Return the (x, y) coordinate for the center point of the cell that contains the specified text.  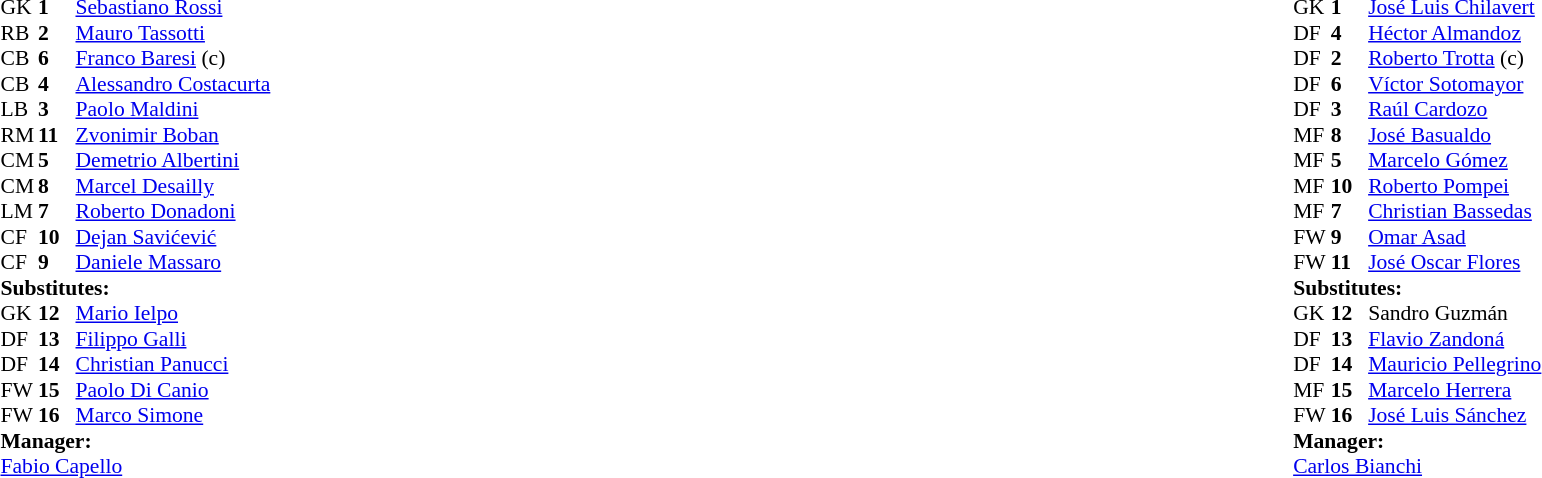
Paolo Maldini (174, 109)
Mauricio Pellegrino (1454, 365)
Dejan Savićević (174, 237)
Víctor Sotomayor (1454, 84)
Héctor Almandoz (1454, 33)
Marcelo Gómez (1454, 161)
Alessandro Costacurta (174, 84)
José Luis Sánchez (1454, 415)
Marcel Desailly (174, 186)
Mauro Tassotti (174, 33)
Daniele Massaro (174, 263)
RM (19, 135)
Marco Simone (174, 415)
Zvonimir Boban (174, 135)
José Oscar Flores (1454, 263)
Marcelo Herrera (1454, 390)
Roberto Donadoni (174, 211)
Flavio Zandoná (1454, 339)
Sandro Guzmán (1454, 313)
Mario Ielpo (174, 313)
Omar Asad (1454, 237)
Franco Baresi (c) (174, 59)
Christian Panucci (174, 365)
LB (19, 109)
RB (19, 33)
Demetrio Albertini (174, 161)
José Basualdo (1454, 135)
Roberto Pompei (1454, 186)
Christian Bassedas (1454, 211)
Roberto Trotta (c) (1454, 59)
LM (19, 211)
Filippo Galli (174, 339)
Raúl Cardozo (1454, 109)
Paolo Di Canio (174, 390)
